Locate the cell with the specified text and output its [X, Y] center coordinate. 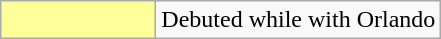
Debuted while with Orlando [298, 20]
